Locate the cell with the specified text and output its (x, y) center coordinate. 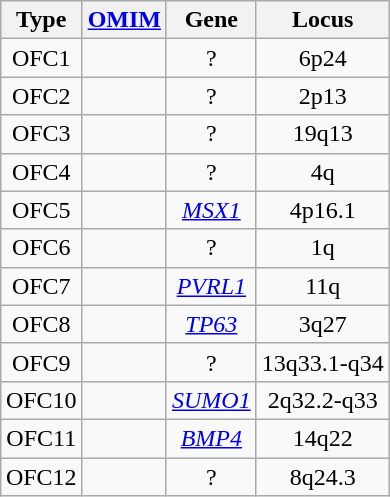
OFC10 (41, 400)
1q (322, 248)
14q22 (322, 438)
13q33.1-q34 (322, 362)
MSX1 (211, 210)
OFC4 (41, 172)
PVRL1 (211, 286)
8q24.3 (322, 477)
4q (322, 172)
OFC9 (41, 362)
2q32.2-q33 (322, 400)
2p13 (322, 96)
OFC11 (41, 438)
19q13 (322, 134)
OMIM (124, 20)
OFC2 (41, 96)
11q (322, 286)
Locus (322, 20)
SUMO1 (211, 400)
Gene (211, 20)
OFC1 (41, 58)
OFC6 (41, 248)
OFC8 (41, 324)
BMP4 (211, 438)
OFC3 (41, 134)
OFC5 (41, 210)
Type (41, 20)
3q27 (322, 324)
OFC7 (41, 286)
6p24 (322, 58)
OFC12 (41, 477)
TP63 (211, 324)
4p16.1 (322, 210)
